Return the [X, Y] coordinate for the center point of the cell that contains the specified text.  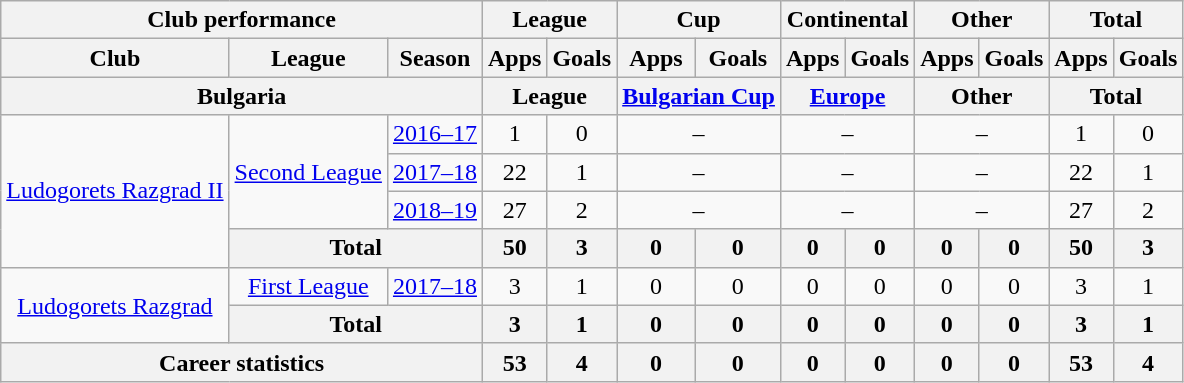
Career statistics [242, 362]
Continental [847, 20]
Club performance [242, 20]
2018–19 [434, 210]
First League [308, 286]
Season [434, 58]
Bulgaria [242, 96]
Europe [847, 96]
Club [115, 58]
2016–17 [434, 134]
Ludogorets Razgrad II [115, 191]
Bulgarian Cup [699, 96]
Cup [699, 20]
Second League [308, 172]
Ludogorets Razgrad [115, 305]
